Find where the given text appears and provide that cell's center as (x, y) coordinate. 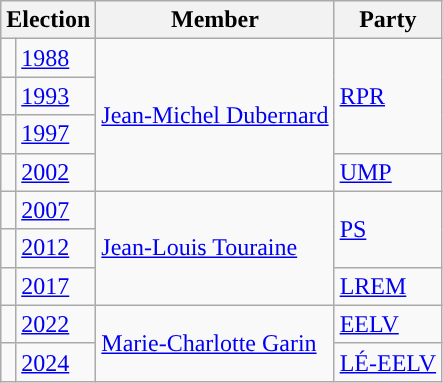
1997 (56, 134)
Jean-Louis Touraine (215, 248)
Election (48, 20)
2022 (56, 324)
Jean-Michel Dubernard (215, 115)
2017 (56, 286)
Member (215, 20)
2012 (56, 248)
LREM (388, 286)
2007 (56, 210)
Party (388, 20)
Marie-Charlotte Garin (215, 343)
PS (388, 229)
2024 (56, 362)
1993 (56, 96)
1988 (56, 58)
RPR (388, 96)
2002 (56, 172)
EELV (388, 324)
UMP (388, 172)
LÉ-EELV (388, 362)
